Determine the [x, y] coordinate at the center of the cell enclosing the given text.  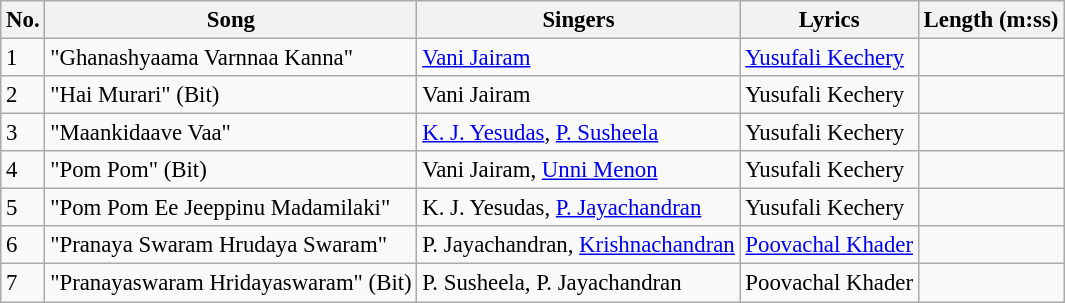
Song [231, 20]
Lyrics [829, 20]
Singers [578, 20]
"Maankidaave Vaa" [231, 133]
"Pranayaswaram Hridayaswaram" (Bit) [231, 283]
Vani Jairam, Unni Menon [578, 170]
7 [23, 283]
"Ghanashyaama Varnnaa Kanna" [231, 58]
P. Susheela, P. Jayachandran [578, 283]
4 [23, 170]
2 [23, 95]
No. [23, 20]
6 [23, 245]
5 [23, 208]
"Pranaya Swaram Hrudaya Swaram" [231, 245]
K. J. Yesudas, P. Susheela [578, 133]
"Pom Pom" (Bit) [231, 170]
P. Jayachandran, Krishnachandran [578, 245]
3 [23, 133]
1 [23, 58]
"Pom Pom Ee Jeeppinu Madamilaki" [231, 208]
Length (m:ss) [990, 20]
K. J. Yesudas, P. Jayachandran [578, 208]
"Hai Murari" (Bit) [231, 95]
